Find where the given text appears and provide that cell's center as (X, Y) coordinate. 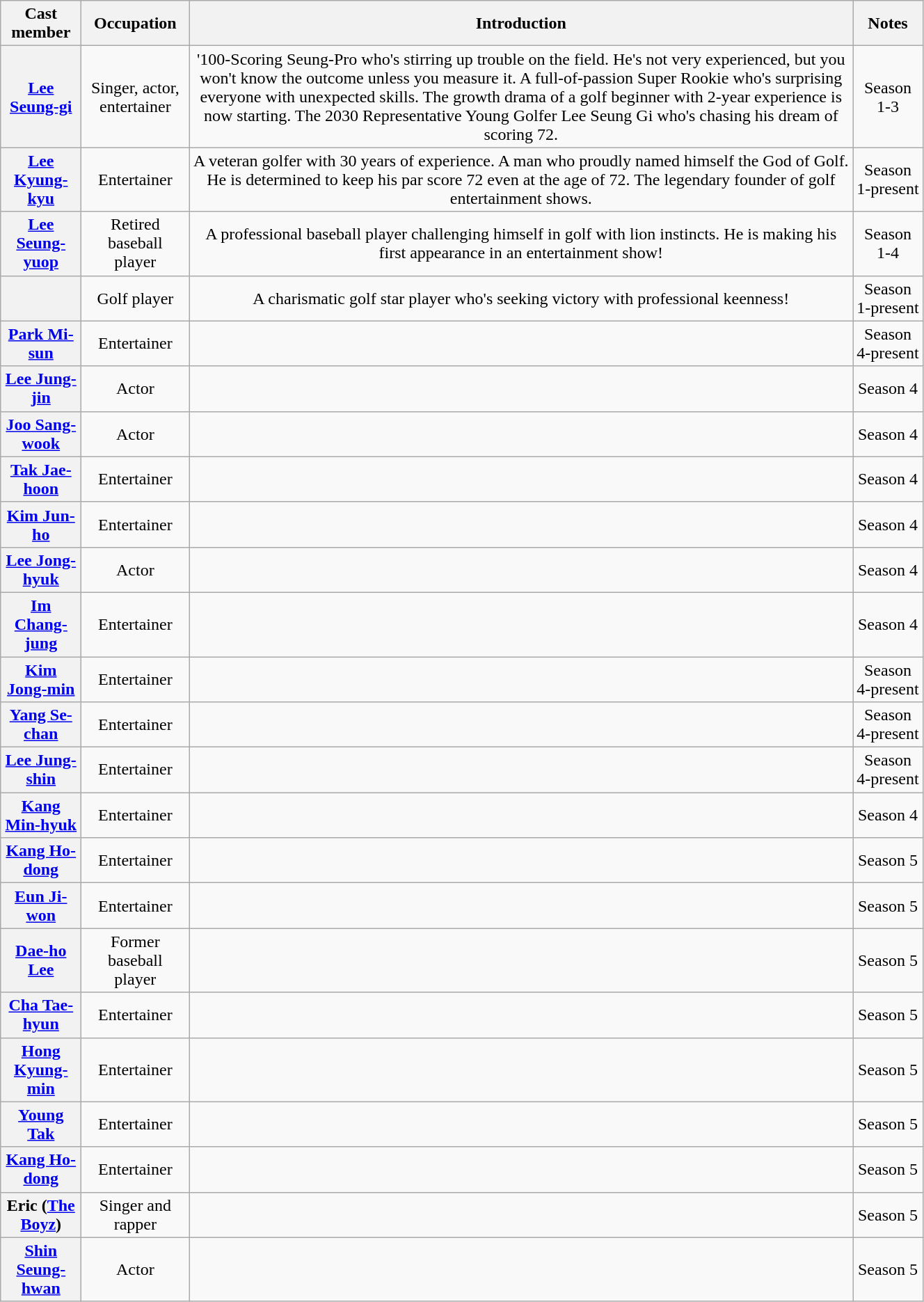
Lee Kyung-kyu (41, 180)
Kim Jun-ho (41, 525)
Eric (The Boyz) (41, 1215)
Former baseball player (135, 960)
Singer, actor, entertainer (135, 97)
Park Mi-sun (41, 344)
Hong Kyung-min (41, 1070)
Lee Jong-hyuk (41, 569)
Singer and rapper (135, 1215)
Introduction (521, 24)
Dae-ho Lee (41, 960)
Lee Jung-shin (41, 770)
Notes (888, 24)
Season 1-4 (888, 244)
Golf player (135, 298)
Season 1-3 (888, 97)
Kim Jong-min (41, 679)
A professional baseball player challenging himself in golf with lion instincts. He is making his first appearance in an entertainment show! (521, 244)
Shin Seung-hwan (41, 1269)
Cha Tae-hyun (41, 1015)
A charismatic golf star player who's seeking victory with professional keenness! (521, 298)
Yang Se-chan (41, 725)
Eun Ji-won (41, 906)
Tak Jae-hoon (41, 479)
Young Tak (41, 1125)
Lee Jung-jin (41, 388)
Joo Sang-wook (41, 434)
Lee Seung-yuop (41, 244)
Im Chang-jung (41, 624)
Lee Seung-gi (41, 97)
Retired baseball player (135, 244)
Occupation (135, 24)
Cast member (41, 24)
Kang Min-hyuk (41, 816)
